Scan for the cell matching the given text and deliver its (X, Y) coordinate at center. 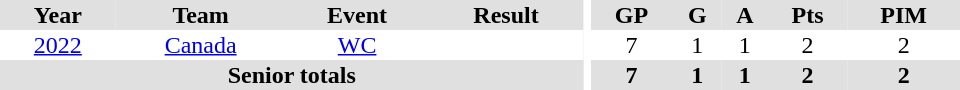
Event (358, 15)
GP (631, 15)
Year (58, 15)
2022 (58, 45)
WC (358, 45)
PIM (904, 15)
G (698, 15)
Pts (808, 15)
Senior totals (292, 75)
Canada (201, 45)
Team (201, 15)
Result (506, 15)
A (745, 15)
